Return [X, Y] of the center of cell containing provided text 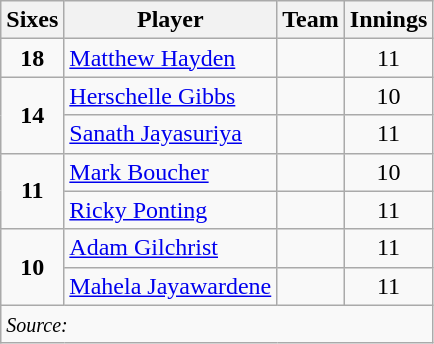
Innings [388, 20]
Mahela Jayawardene [170, 286]
Matthew Hayden [170, 58]
Adam Gilchrist [170, 248]
Source: [217, 324]
Herschelle Gibbs [170, 96]
Mark Boucher [170, 172]
14 [32, 115]
Team [311, 20]
Sixes [32, 20]
Ricky Ponting [170, 210]
Player [170, 20]
18 [32, 58]
Sanath Jayasuriya [170, 134]
